Capture the cell that displays the provided text and extract its [X, Y] central coordinate. 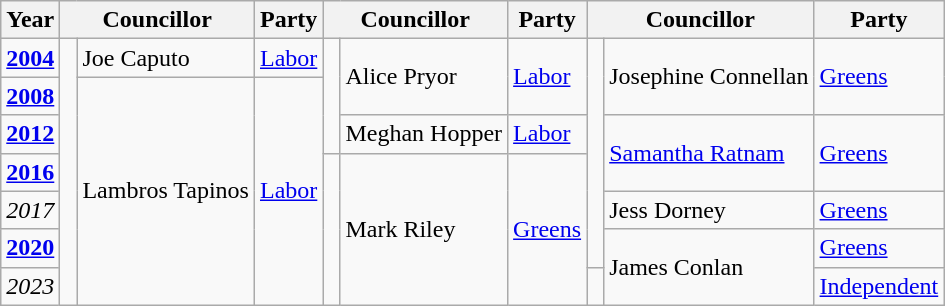
Jess Dorney [709, 210]
Lambros Tapinos [166, 191]
Year [30, 20]
2012 [30, 134]
Independent [879, 286]
Alice Pryor [424, 77]
Samantha Ratnam [709, 153]
Meghan Hopper [424, 134]
Josephine Connellan [709, 77]
2004 [30, 58]
2016 [30, 172]
2017 [30, 210]
2023 [30, 286]
Mark Riley [424, 229]
Joe Caputo [166, 58]
2008 [30, 96]
James Conlan [709, 267]
2020 [30, 248]
